Return [X, Y] of the center of cell containing provided text 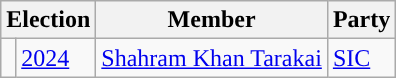
Shahram Khan Tarakai [212, 58]
Party [361, 20]
2024 [56, 58]
Election [48, 20]
SIC [361, 58]
Member [212, 20]
